Output the [x, y] coordinate of the center of the cell containing the given text.  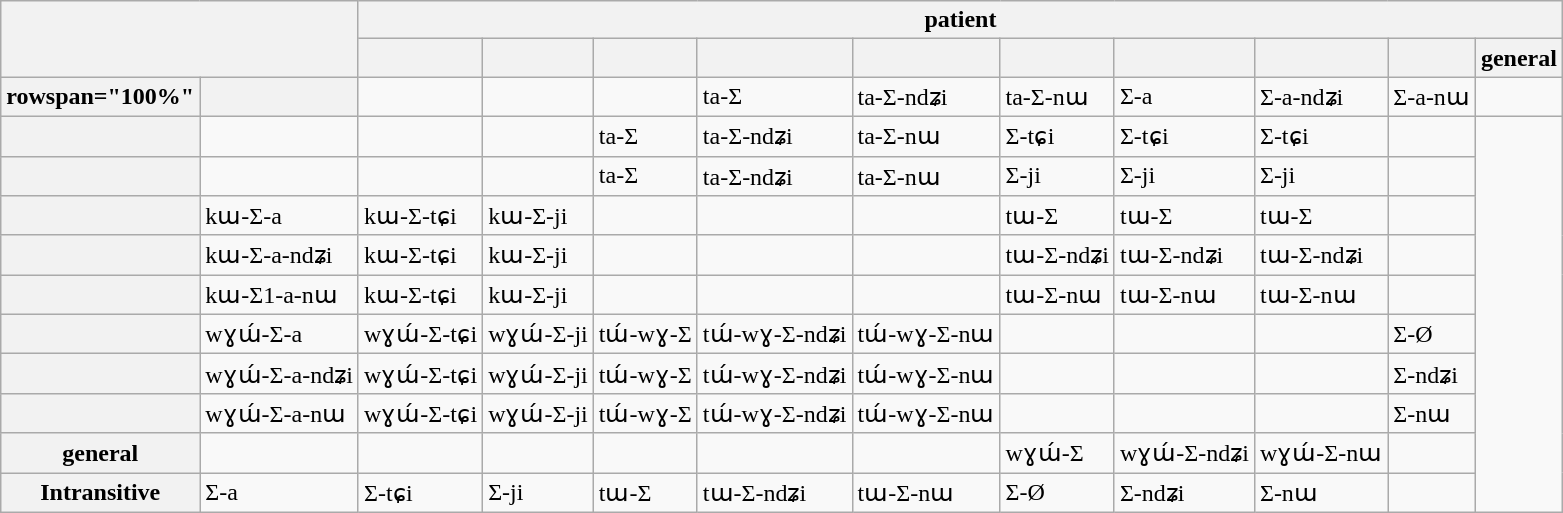
wɣɯ́-Σ-a-nɯ [280, 413]
patient [960, 20]
kɯ-Σ-a [280, 216]
kɯ-Σ-a-ndʑi [280, 255]
wɣɯ́-Σ [1057, 453]
rowspan="100%" [100, 97]
wɣɯ́-Σ-nɯ [1320, 453]
wɣɯ́-Σ-ndʑi [1184, 453]
Σ-a-ndʑi [1320, 97]
kɯ-Σ1-a-nɯ [280, 295]
Σ-a-nɯ [1432, 97]
Intransitive [100, 492]
wɣɯ́-Σ-a-ndʑi [280, 374]
wɣɯ́-Σ-a [280, 334]
